Identify which cell holds the provided text, then report its [X, Y] central coordinate. 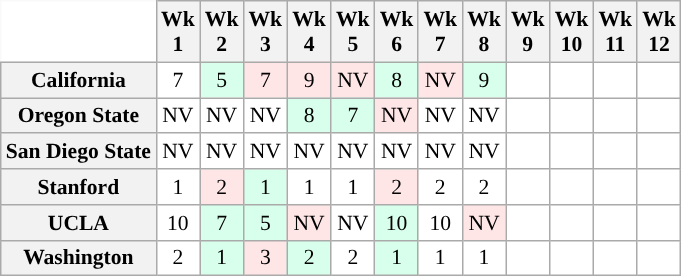
Wk2 [222, 32]
San Diego State [78, 152]
Wk10 [572, 32]
Oregon State [78, 116]
Wk3 [265, 32]
Wk12 [659, 32]
California [78, 80]
Wk6 [397, 32]
Wk5 [353, 32]
UCLA [78, 223]
Washington [78, 258]
Wk4 [309, 32]
Wk 1 [178, 32]
Stanford [78, 187]
3 [265, 258]
Wk9 [528, 32]
Wk11 [615, 32]
Wk8 [484, 32]
Wk7 [440, 32]
